Locate the cell with the specified text and output its [X, Y] center coordinate. 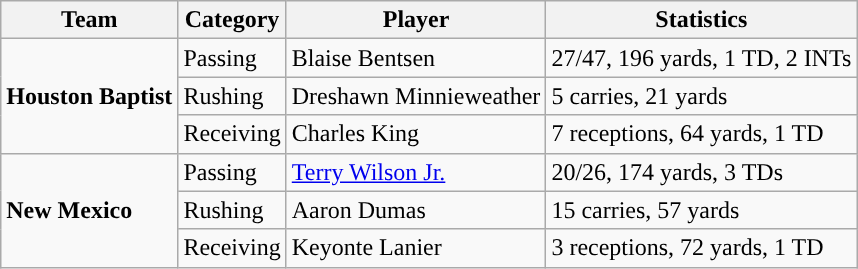
Dreshawn Minnieweather [416, 96]
Category [232, 20]
Blaise Bentsen [416, 58]
Aaron Dumas [416, 210]
3 receptions, 72 yards, 1 TD [702, 248]
Keyonte Lanier [416, 248]
Houston Baptist [90, 96]
7 receptions, 64 yards, 1 TD [702, 134]
15 carries, 57 yards [702, 210]
Statistics [702, 20]
Charles King [416, 134]
Player [416, 20]
Team [90, 20]
New Mexico [90, 210]
20/26, 174 yards, 3 TDs [702, 172]
Terry Wilson Jr. [416, 172]
27/47, 196 yards, 1 TD, 2 INTs [702, 58]
5 carries, 21 yards [702, 96]
